Identify which cell holds the provided text, then report its [X, Y] central coordinate. 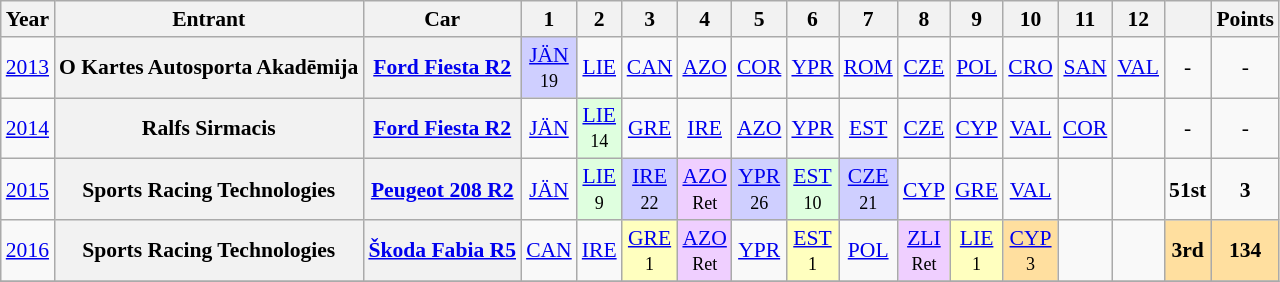
CYP3 [1030, 250]
134 [1245, 250]
8 [924, 19]
5 [760, 19]
2015 [28, 190]
10 [1030, 19]
ROM [868, 68]
7 [868, 19]
JÄN19 [549, 68]
3rd [1188, 250]
LIE14 [600, 128]
12 [1138, 19]
YPR26 [760, 190]
2013 [28, 68]
EST1 [812, 250]
9 [976, 19]
LIE1 [976, 250]
LIE9 [600, 190]
51st [1188, 190]
IRE22 [650, 190]
GRE1 [650, 250]
6 [812, 19]
2016 [28, 250]
11 [1086, 19]
Points [1245, 19]
Peugeot 208 R2 [442, 190]
Car [442, 19]
4 [704, 19]
Year [28, 19]
CRO [1030, 68]
CZE21 [868, 190]
EST [868, 128]
EST10 [812, 190]
Ralfs Sirmacis [208, 128]
1 [549, 19]
SAN [1086, 68]
2014 [28, 128]
2 [600, 19]
Škoda Fabia R5 [442, 250]
Entrant [208, 19]
LIE [600, 68]
ZLIRet [924, 250]
O Kartes Autosporta Akadēmija [208, 68]
